Identify which cell holds the provided text, then report its (X, Y) central coordinate. 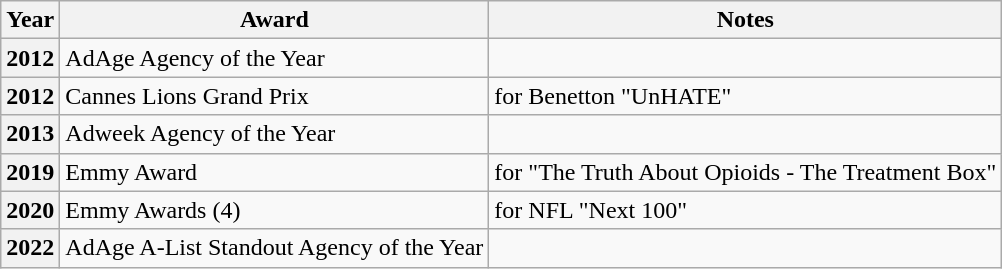
Adweek Agency of the Year (274, 134)
Notes (746, 20)
Award (274, 20)
for Benetton "UnHATE" (746, 96)
Year (30, 20)
2020 (30, 210)
for "The Truth About Opioids - The Treatment Box" (746, 172)
Emmy Award (274, 172)
Cannes Lions Grand Prix (274, 96)
AdAge Agency of the Year (274, 58)
AdAge A-List Standout Agency of the Year (274, 248)
2013 (30, 134)
2019 (30, 172)
2022 (30, 248)
Emmy Awards (4) (274, 210)
for NFL "Next 100" (746, 210)
